Output the [x, y] coordinate of the center of the cell containing the given text.  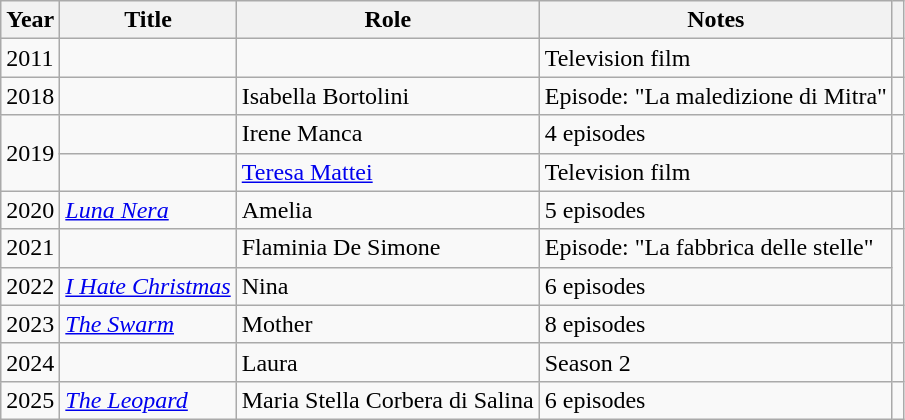
2023 [30, 324]
Irene Manca [388, 134]
2019 [30, 153]
Luna Nera [148, 210]
Amelia [388, 210]
Teresa Mattei [388, 172]
Notes [716, 20]
Season 2 [716, 362]
Flaminia De Simone [388, 248]
The Swarm [148, 324]
2018 [30, 96]
Mother [388, 324]
8 episodes [716, 324]
2011 [30, 58]
2025 [30, 400]
I Hate Christmas [148, 286]
Laura [388, 362]
Maria Stella Corbera di Salina [388, 400]
2021 [30, 248]
5 episodes [716, 210]
Episode: "La fabbrica delle stelle" [716, 248]
4 episodes [716, 134]
2024 [30, 362]
Episode: "La maledizione di Mitra" [716, 96]
Nina [388, 286]
2022 [30, 286]
Role [388, 20]
Title [148, 20]
Isabella Bortolini [388, 96]
Year [30, 20]
2020 [30, 210]
The Leopard [148, 400]
